Pinpoint the cell where the given text exists, returning its (x, y) midpoint coordinate. 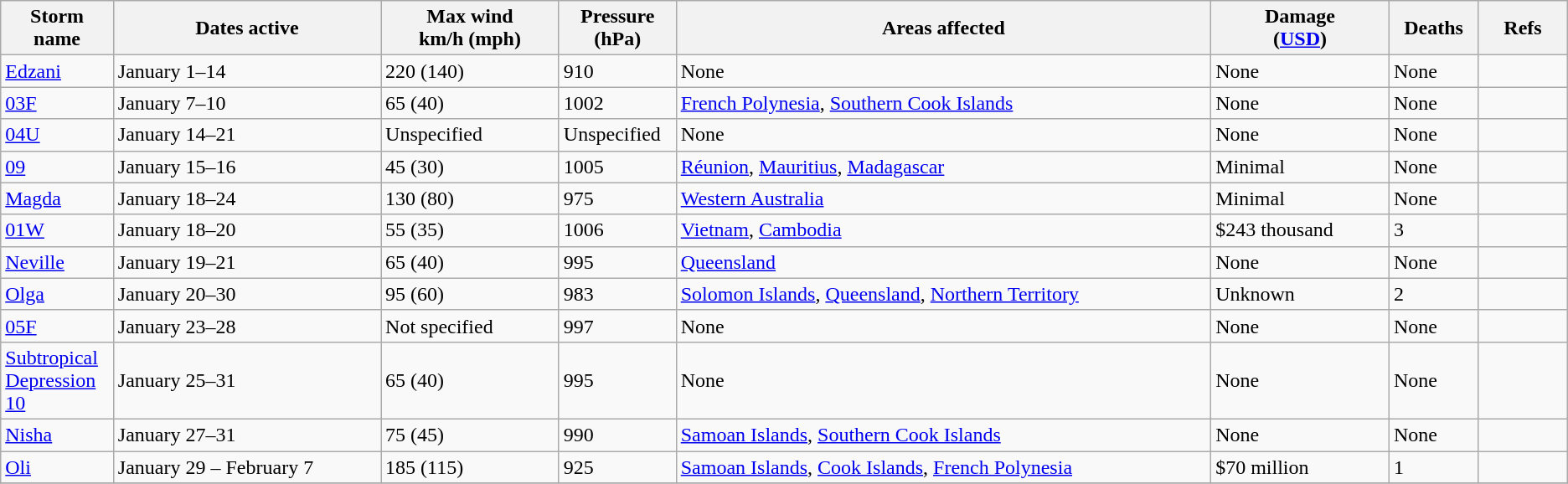
925 (617, 466)
95 (60) (471, 294)
05F (57, 326)
Subtropical Depression 10 (57, 380)
3 (1433, 230)
Queensland (943, 262)
Réunion, Mauritius, Madagascar (943, 167)
990 (617, 435)
January 18–20 (246, 230)
Dates active (246, 28)
January 27–31 (246, 435)
$70 million (1300, 466)
Samoan Islands, Cook Islands, French Polynesia (943, 466)
130 (80) (471, 198)
$243 thousand (1300, 230)
45 (30) (471, 167)
910 (617, 71)
Not specified (471, 326)
January 29 – February 7 (246, 466)
Solomon Islands, Queensland, Northern Territory (943, 294)
Damage(USD) (1300, 28)
Deaths (1433, 28)
Western Australia (943, 198)
975 (617, 198)
Vietnam, Cambodia (943, 230)
Olga (57, 294)
Refs (1523, 28)
Areas affected (943, 28)
Nisha (57, 435)
04U (57, 135)
January 20–30 (246, 294)
Pressure(hPa) (617, 28)
Unknown (1300, 294)
January 15–16 (246, 167)
Max windkm/h (mph) (471, 28)
Samoan Islands, Southern Cook Islands (943, 435)
75 (45) (471, 435)
January 1–14 (246, 71)
220 (140) (471, 71)
Oli (57, 466)
1002 (617, 103)
January 25–31 (246, 380)
997 (617, 326)
01W (57, 230)
French Polynesia, Southern Cook Islands (943, 103)
Storm name (57, 28)
185 (115) (471, 466)
1006 (617, 230)
Neville (57, 262)
09 (57, 167)
1005 (617, 167)
January 7–10 (246, 103)
January 14–21 (246, 135)
January 19–21 (246, 262)
Magda (57, 198)
Edzani (57, 71)
January 18–24 (246, 198)
55 (35) (471, 230)
03F (57, 103)
January 23–28 (246, 326)
983 (617, 294)
1 (1433, 466)
2 (1433, 294)
